Detect which cell encompasses the target text, then output its (x, y) center coordinate. 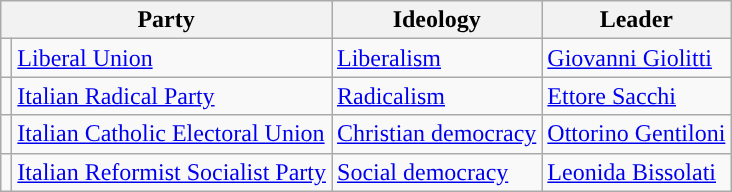
Liberal Union (172, 58)
Liberalism (437, 58)
Ettore Sacchi (636, 96)
Social democracy (437, 172)
Ottorino Gentiloni (636, 134)
Leonida Bissolati (636, 172)
Italian Reformist Socialist Party (172, 172)
Ideology (437, 20)
Party (166, 20)
Giovanni Giolitti (636, 58)
Radicalism (437, 96)
Italian Catholic Electoral Union (172, 134)
Christian democracy (437, 134)
Italian Radical Party (172, 96)
Leader (636, 20)
